Output the (X, Y) coordinate of the center of the cell containing the given text.  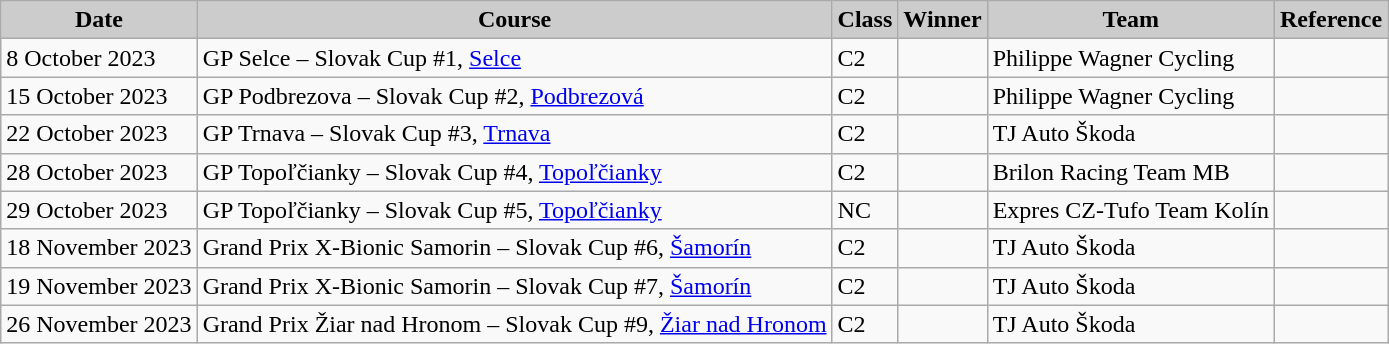
NC (865, 210)
Date (99, 20)
Reference (1330, 20)
Course (514, 20)
GP Selce – Slovak Cup #1, Selce (514, 58)
19 November 2023 (99, 286)
Grand Prix X-Bionic Samorin – Slovak Cup #7, Šamorín (514, 286)
26 November 2023 (99, 324)
GP Topoľčianky – Slovak Cup #4, Topoľčianky (514, 172)
8 October 2023 (99, 58)
28 October 2023 (99, 172)
15 October 2023 (99, 96)
Winner (942, 20)
Class (865, 20)
22 October 2023 (99, 134)
Expres CZ-Tufo Team Kolín (1130, 210)
18 November 2023 (99, 248)
Grand Prix X-Bionic Samorin – Slovak Cup #6, Šamorín (514, 248)
GP Podbrezova – Slovak Cup #2, Podbrezová (514, 96)
GP Topoľčianky – Slovak Cup #5, Topoľčianky (514, 210)
Grand Prix Žiar nad Hronom – Slovak Cup #9, Žiar nad Hronom (514, 324)
29 October 2023 (99, 210)
Team (1130, 20)
Brilon Racing Team MB (1130, 172)
GP Trnava – Slovak Cup #3, Trnava (514, 134)
